Pinpoint the cell where the given text exists, returning its [X, Y] midpoint coordinate. 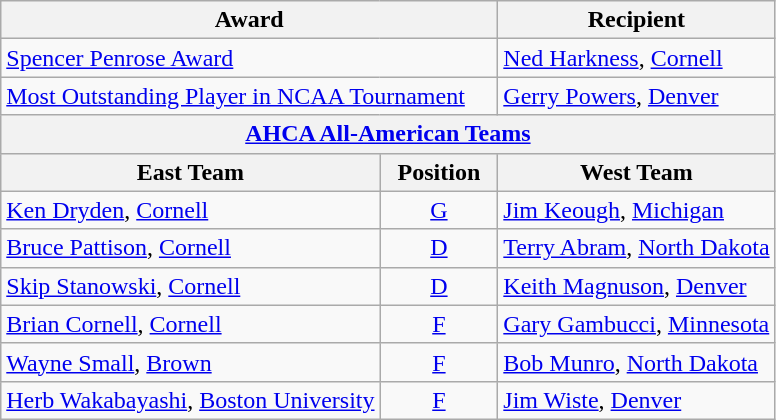
Ned Harkness, Cornell [636, 58]
Award [250, 20]
Most Outstanding Player in NCAA Tournament [250, 96]
Bruce Pattison, Cornell [190, 248]
Terry Abram, North Dakota [636, 248]
Jim Keough, Michigan [636, 210]
Jim Wiste, Denver [636, 400]
G [439, 210]
Gary Gambucci, Minnesota [636, 324]
Brian Cornell, Cornell [190, 324]
Keith Magnuson, Denver [636, 286]
Ken Dryden, Cornell [190, 210]
Herb Wakabayashi, Boston University [190, 400]
AHCA All-American Teams [388, 134]
Spencer Penrose Award [250, 58]
West Team [636, 172]
East Team [190, 172]
Gerry Powers, Denver [636, 96]
Bob Munro, North Dakota [636, 362]
Skip Stanowski, Cornell [190, 286]
Position [439, 172]
Recipient [636, 20]
Wayne Small, Brown [190, 362]
